Locate the cell with the specified text and output its [X, Y] center coordinate. 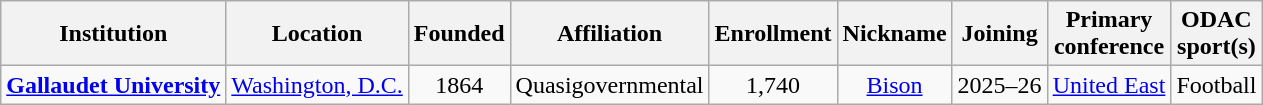
ODACsport(s) [1216, 34]
Gallaudet University [114, 85]
Washington, D.C. [317, 85]
Institution [114, 34]
Joining [1000, 34]
Quasigovernmental [610, 85]
Location [317, 34]
Football [1216, 85]
Founded [459, 34]
Bison [894, 85]
Enrollment [773, 34]
1,740 [773, 85]
United East [1109, 85]
Nickname [894, 34]
Primaryconference [1109, 34]
Affiliation [610, 34]
1864 [459, 85]
2025–26 [1000, 85]
